Return [x, y] of the center of cell containing provided text 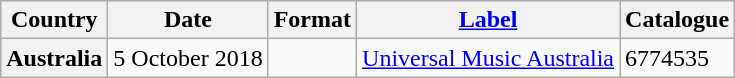
Australia [54, 58]
6774535 [678, 58]
Universal Music Australia [488, 58]
Catalogue [678, 20]
Date [188, 20]
Country [54, 20]
Format [312, 20]
Label [488, 20]
5 October 2018 [188, 58]
